Search for the cell housing the specified text and yield its [X, Y] center coordinate. 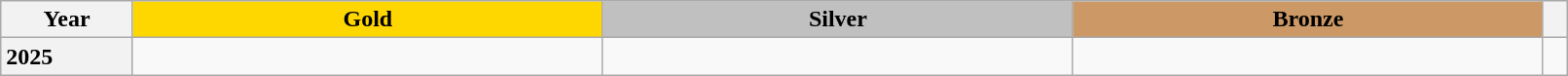
Gold [368, 19]
Bronze [1308, 19]
Silver [837, 19]
Year [67, 19]
2025 [67, 57]
